Extract the (X, Y) coordinate from the center of the cell holding the provided text.  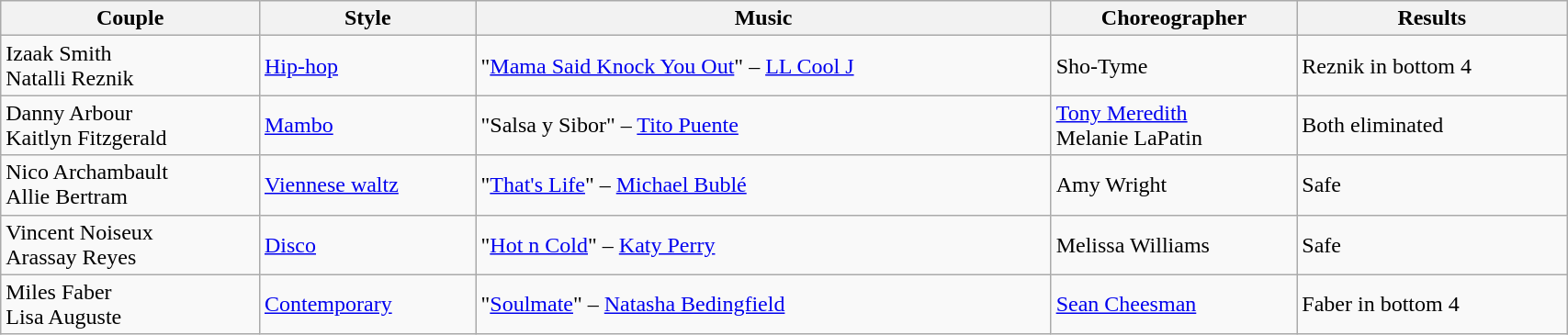
"Mama Said Knock You Out" – LL Cool J (763, 66)
Choreographer (1174, 18)
Sean Cheesman (1174, 305)
Mambo (367, 125)
Results (1432, 18)
"Salsa y Sibor" – Tito Puente (763, 125)
Viennese waltz (367, 185)
Couple (130, 18)
Hip-hop (367, 66)
Reznik in bottom 4 (1432, 66)
Music (763, 18)
Sho-Tyme (1174, 66)
Melissa Williams (1174, 244)
Both eliminated (1432, 125)
Tony Meredith Melanie LaPatin (1174, 125)
"Soulmate" – Natasha Bedingfield (763, 305)
Disco (367, 244)
Vincent Noiseux Arassay Reyes (130, 244)
Miles Faber Lisa Auguste (130, 305)
Contemporary (367, 305)
Izaak Smith Natalli Reznik (130, 66)
Style (367, 18)
"That's Life" – Michael Bublé (763, 185)
Nico Archambault Allie Bertram (130, 185)
Amy Wright (1174, 185)
"Hot n Cold" – Katy Perry (763, 244)
Danny Arbour Kaitlyn Fitzgerald (130, 125)
Faber in bottom 4 (1432, 305)
